From the cell containing the given text, extract its center point as [X, Y] coordinate. 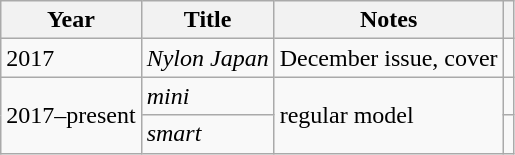
December issue, cover [388, 58]
Nylon Japan [208, 58]
Notes [388, 20]
2017 [71, 58]
Year [71, 20]
smart [208, 134]
mini [208, 96]
2017–present [71, 115]
regular model [388, 115]
Title [208, 20]
